Output the [X, Y] coordinate of the center of the cell containing the given text.  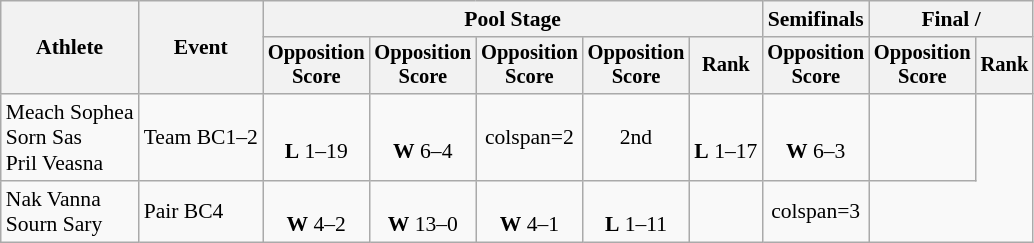
Semifinals [816, 19]
Pool Stage [513, 19]
W 13–0 [422, 212]
colspan=2 [530, 138]
W 4–1 [530, 212]
Event [201, 48]
Pair BC4 [201, 212]
L 1–19 [316, 138]
W 6–3 [816, 138]
W 4–2 [316, 212]
Team BC1–2 [201, 138]
Meach SopheaSorn SasPril Veasna [70, 138]
colspan=3 [816, 212]
Nak VannaSourn Sary [70, 212]
L 1–17 [726, 138]
Athlete [70, 48]
Final / [951, 19]
L 1–11 [636, 212]
2nd [636, 138]
W 6–4 [422, 138]
